Detect which cell encompasses the target text, then output its [x, y] center coordinate. 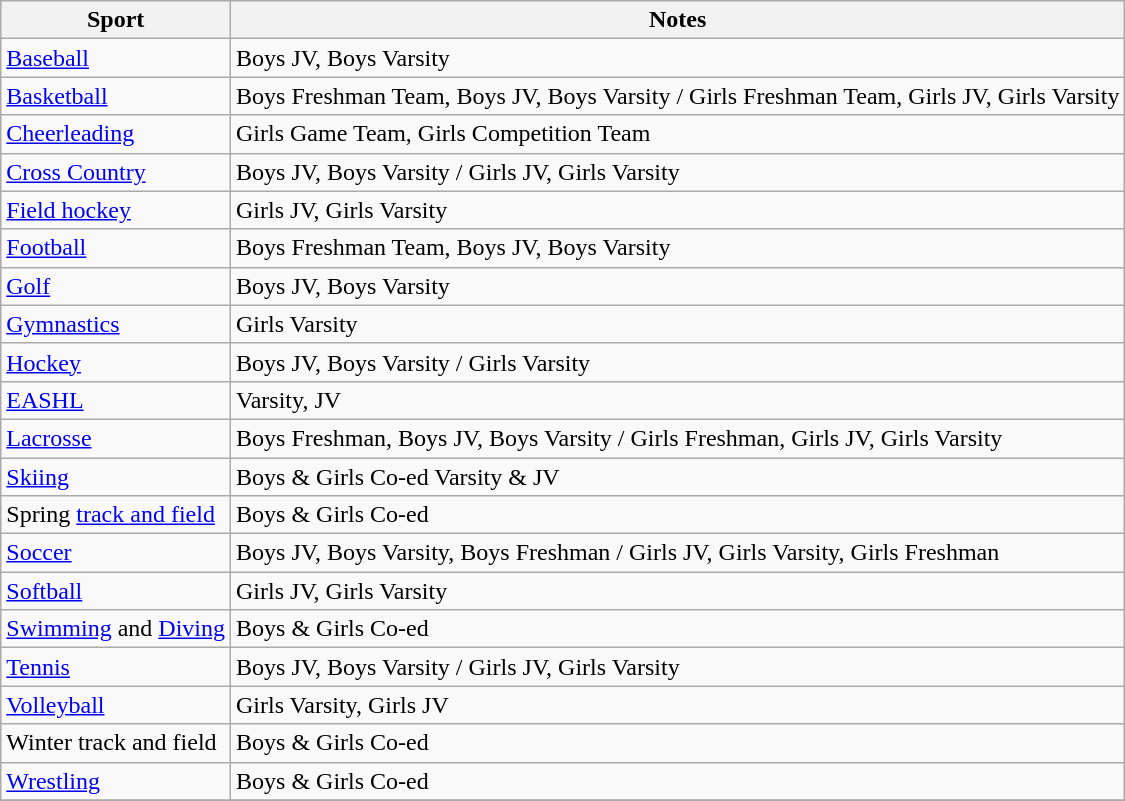
Field hockey [116, 210]
Soccer [116, 553]
Girls Varsity, Girls JV [678, 705]
Baseball [116, 58]
Football [116, 248]
Tennis [116, 667]
Cross Country [116, 172]
Varsity, JV [678, 400]
Boys JV, Boys Varsity / Girls Varsity [678, 362]
Skiing [116, 477]
Boys Freshman Team, Boys JV, Boys Varsity [678, 248]
Lacrosse [116, 438]
Girls Varsity [678, 324]
Spring track and field [116, 515]
Girls Game Team, Girls Competition Team [678, 134]
Cheerleading [116, 134]
Boys Freshman Team, Boys JV, Boys Varsity / Girls Freshman Team, Girls JV, Girls Varsity [678, 96]
Volleyball [116, 705]
Basketball [116, 96]
Sport [116, 20]
Golf [116, 286]
Swimming and Diving [116, 629]
Softball [116, 591]
Boys & Girls Co-ed Varsity & JV [678, 477]
Hockey [116, 362]
Gymnastics [116, 324]
Winter track and field [116, 743]
Wrestling [116, 781]
Boys Freshman, Boys JV, Boys Varsity / Girls Freshman, Girls JV, Girls Varsity [678, 438]
Notes [678, 20]
Boys JV, Boys Varsity, Boys Freshman / Girls JV, Girls Varsity, Girls Freshman [678, 553]
EASHL [116, 400]
